Identify which cell holds the provided text, then report its [X, Y] central coordinate. 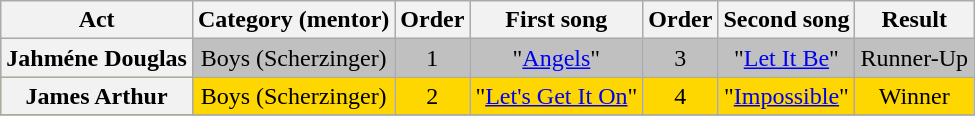
"Impossible" [786, 96]
3 [680, 58]
Second song [786, 20]
"Let It Be" [786, 58]
"Let's Get It On" [556, 96]
Category (mentor) [293, 20]
Winner [914, 96]
"Angels" [556, 58]
4 [680, 96]
Runner-Up [914, 58]
Act [97, 20]
1 [432, 58]
Result [914, 20]
2 [432, 96]
Jahméne Douglas [97, 58]
James Arthur [97, 96]
First song [556, 20]
